Detect which cell encompasses the target text, then output its (X, Y) center coordinate. 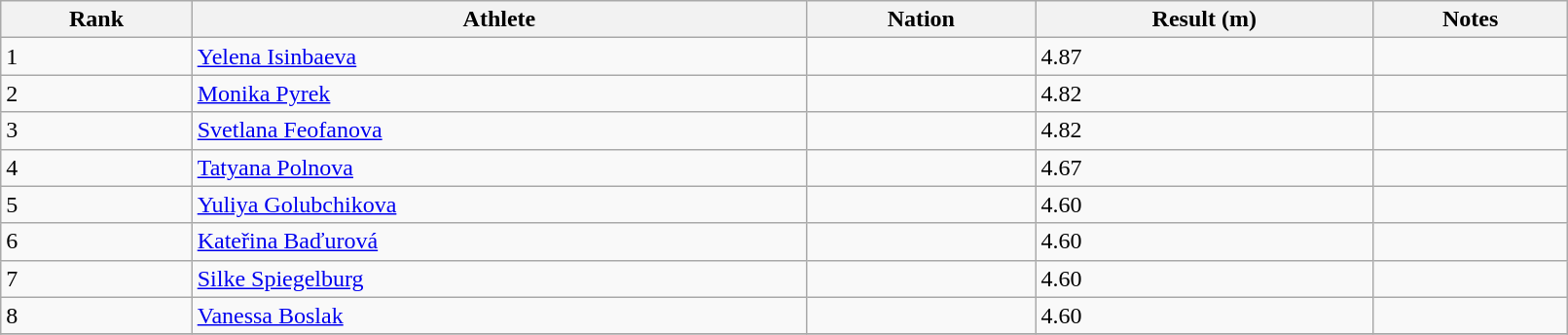
4.67 (1205, 167)
Monika Pyrek (498, 93)
7 (96, 279)
1 (96, 56)
Nation (921, 19)
4.87 (1205, 56)
Tatyana Polnova (498, 167)
Yuliya Golubchikova (498, 205)
Yelena Isinbaeva (498, 56)
2 (96, 93)
Kateřina Baďurová (498, 242)
Vanessa Boslak (498, 316)
4 (96, 167)
3 (96, 130)
Athlete (498, 19)
Result (m) (1205, 19)
6 (96, 242)
Notes (1471, 19)
8 (96, 316)
Svetlana Feofanova (498, 130)
5 (96, 205)
Rank (96, 19)
Silke Spiegelburg (498, 279)
